Extract the (x, y) coordinate from the center of the cell holding the provided text.  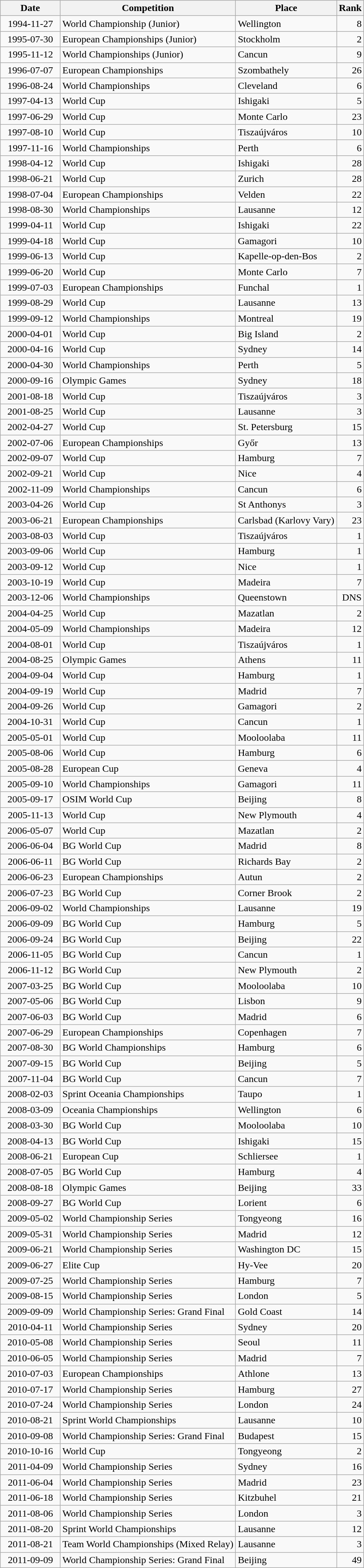
2000-04-30 (30, 365)
Copenhagen (286, 1032)
2003-12-06 (30, 598)
2006-11-05 (30, 955)
2004-09-04 (30, 675)
Seoul (286, 1343)
Kitzbuhel (286, 1498)
Competition (148, 8)
1999-04-11 (30, 225)
2007-08-30 (30, 1048)
2010-08-21 (30, 1420)
1995-11-12 (30, 55)
2008-04-13 (30, 1141)
Richards Bay (286, 861)
Hy-Vee (286, 1265)
2010-09-08 (30, 1435)
Montreal (286, 318)
1996-07-07 (30, 70)
2008-09-27 (30, 1203)
World Championship (Junior) (148, 24)
Geneva (286, 769)
2003-09-06 (30, 551)
2002-09-07 (30, 458)
1999-06-20 (30, 272)
Budapest (286, 1435)
2011-08-06 (30, 1513)
Oceania Championships (148, 1110)
2003-06-21 (30, 520)
DNS (350, 598)
33 (350, 1188)
2010-07-03 (30, 1374)
18 (350, 380)
1999-09-12 (30, 318)
Date (30, 8)
Athens (286, 660)
1999-07-03 (30, 287)
2004-08-01 (30, 644)
1999-06-13 (30, 256)
2009-07-25 (30, 1281)
2006-09-09 (30, 923)
BG World Championships (148, 1048)
2006-11-12 (30, 970)
24 (350, 1405)
Queenstown (286, 598)
2000-04-01 (30, 334)
2010-10-16 (30, 1451)
1998-04-12 (30, 163)
2006-06-23 (30, 877)
2002-11-09 (30, 489)
2001-08-25 (30, 411)
2010-04-11 (30, 1327)
St. Petersburg (286, 427)
2004-05-09 (30, 629)
Velden (286, 194)
Athlone (286, 1374)
2009-06-21 (30, 1250)
2011-08-20 (30, 1529)
2011-06-04 (30, 1482)
2011-06-18 (30, 1498)
1994-11-27 (30, 24)
2004-09-26 (30, 707)
Lisbon (286, 1001)
2009-09-09 (30, 1312)
2009-06-27 (30, 1265)
2011-04-09 (30, 1467)
Schliersee (286, 1156)
St Anthonys (286, 505)
27 (350, 1389)
1997-08-10 (30, 132)
Kapelle-op-den-Bos (286, 256)
2003-04-26 (30, 505)
European Championships (Junior) (148, 39)
2003-10-19 (30, 582)
Taupo (286, 1094)
1995-07-30 (30, 39)
1999-08-29 (30, 303)
2011-09-09 (30, 1560)
21 (350, 1498)
2009-08-15 (30, 1296)
Rank (350, 8)
1996-08-24 (30, 86)
2007-06-03 (30, 1017)
1999-04-18 (30, 241)
2004-08-25 (30, 660)
2006-06-11 (30, 861)
2002-09-21 (30, 474)
2005-11-13 (30, 815)
Washington DC (286, 1250)
2004-04-25 (30, 613)
2000-09-16 (30, 380)
Stockholm (286, 39)
Autun (286, 877)
2006-06-04 (30, 846)
1997-04-13 (30, 101)
2005-05-01 (30, 738)
2002-07-06 (30, 442)
Big Island (286, 334)
2007-09-15 (30, 1063)
2003-08-03 (30, 536)
Team World Championships (Mixed Relay) (148, 1544)
2008-02-03 (30, 1094)
2006-07-23 (30, 892)
Győr (286, 442)
2004-09-19 (30, 691)
OSIM World Cup (148, 799)
2008-03-30 (30, 1125)
2007-06-29 (30, 1032)
1997-11-16 (30, 148)
World Championships (Junior) (148, 55)
2005-08-06 (30, 753)
2009-05-31 (30, 1234)
Sprint Oceania Championships (148, 1094)
1998-07-04 (30, 194)
Place (286, 8)
2006-05-07 (30, 830)
2002-04-27 (30, 427)
Szombathely (286, 70)
Corner Brook (286, 892)
2007-05-06 (30, 1001)
2001-08-18 (30, 396)
2010-05-08 (30, 1343)
49 (350, 1560)
Zurich (286, 179)
Lorient (286, 1203)
2000-04-16 (30, 349)
2009-05-02 (30, 1219)
2011-08-21 (30, 1544)
2007-11-04 (30, 1079)
2008-08-18 (30, 1188)
2005-08-28 (30, 769)
2006-09-02 (30, 908)
Cleveland (286, 86)
26 (350, 70)
1998-08-30 (30, 210)
2005-09-17 (30, 799)
2004-10-31 (30, 722)
2010-07-24 (30, 1405)
Funchal (286, 287)
2008-03-09 (30, 1110)
1997-06-29 (30, 117)
2005-09-10 (30, 784)
2008-06-21 (30, 1156)
2007-03-25 (30, 986)
2008-07-05 (30, 1172)
Gold Coast (286, 1312)
2003-09-12 (30, 567)
2010-06-05 (30, 1358)
1998-06-21 (30, 179)
2010-07-17 (30, 1389)
Carlsbad (Karlovy Vary) (286, 520)
2006-09-24 (30, 939)
Elite Cup (148, 1265)
